Capture the cell that displays the provided text and extract its (X, Y) central coordinate. 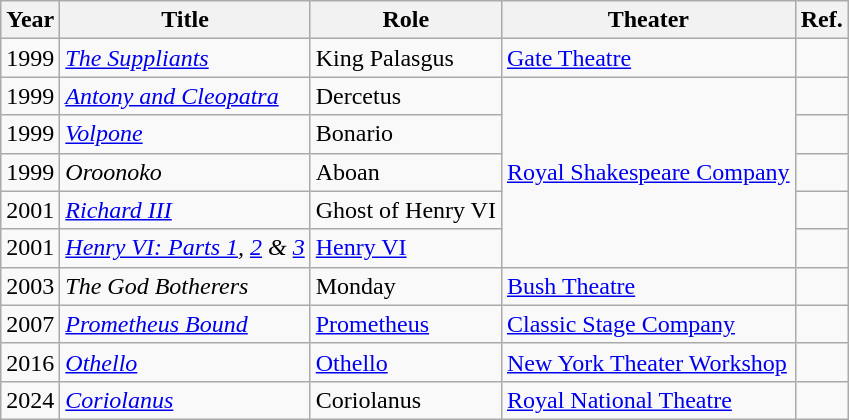
Aboan (406, 172)
2016 (30, 362)
Henry VI (406, 248)
Richard III (185, 210)
Prometheus (406, 324)
Title (185, 20)
King Palasgus (406, 58)
Oroonoko (185, 172)
Royal National Theatre (648, 400)
2024 (30, 400)
The Suppliants (185, 58)
Ghost of Henry VI (406, 210)
Prometheus Bound (185, 324)
Dercetus (406, 96)
Role (406, 20)
The God Botherers (185, 286)
Royal Shakespeare Company (648, 172)
Monday (406, 286)
Antony and Cleopatra (185, 96)
Year (30, 20)
Volpone (185, 134)
2003 (30, 286)
Bonario (406, 134)
Henry VI: Parts 1, 2 & 3 (185, 248)
Classic Stage Company (648, 324)
New York Theater Workshop (648, 362)
Gate Theatre (648, 58)
Theater (648, 20)
2007 (30, 324)
Ref. (822, 20)
Bush Theatre (648, 286)
